Scan for the cell matching the given text and deliver its (x, y) coordinate at center. 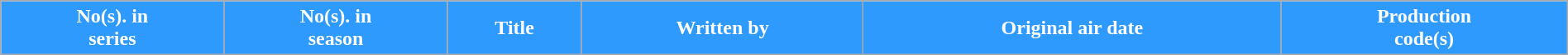
Productioncode(s) (1424, 28)
No(s). inseries (112, 28)
Written by (723, 28)
Original air date (1072, 28)
Title (514, 28)
No(s). inseason (336, 28)
